Return the (X, Y) coordinate for the center point of the cell that contains the specified text.  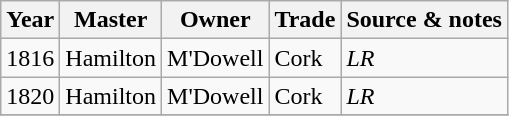
Trade (305, 20)
Owner (216, 20)
Year (30, 20)
Master (111, 20)
Source & notes (424, 20)
1816 (30, 58)
1820 (30, 96)
